Capture the cell that displays the provided text and extract its [x, y] central coordinate. 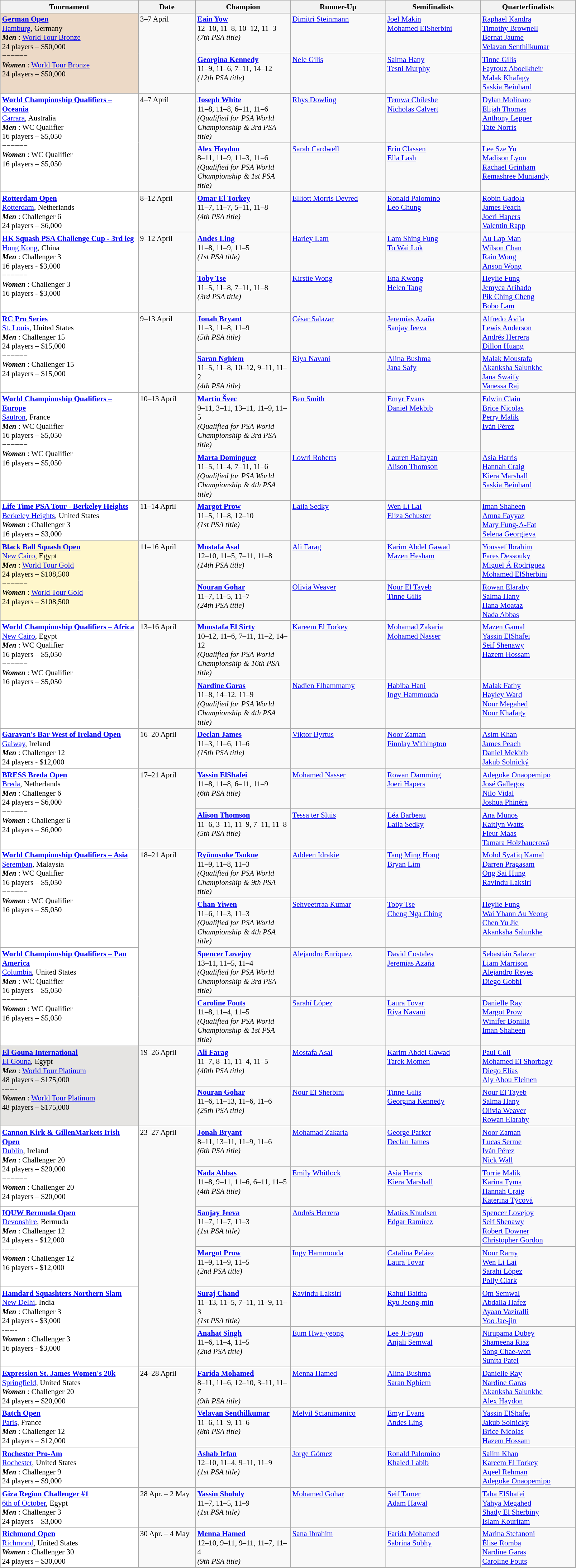
Nour El Tayeb Salma Hany Olivia Weaver Rowan Elaraby [528, 1106]
Noor Zaman Finnlay Withington [433, 748]
Salma Hany Tesni Murphy [433, 73]
Adegoke Onaopemipo José Gallegos Nilo Vidal Joshua Phinéra [528, 788]
Jeremías Azaña Sanjay Jeeva [433, 332]
Quarterfinalists [528, 6]
Joel Makin Mohamed ElSherbini [433, 33]
Taha ElShafei Yahya Megahed Shady El Sherbiny Islam Kouritam [528, 1507]
Temwa Chileshe Nicholas Calvert [433, 118]
Jonah Bryant11–3, 11–8, 11–9(5th PSA title) [243, 332]
Martin Švec9–11, 3–11, 13–11, 11–9, 11–5(Qualified for PSA World Championship & 3rd PSA title) [243, 422]
Malak Moustafa Akanksha Salunkhe Jana Swaify Vanessa Raj [528, 373]
Ana Munos Kaitlyn Watts Fleur Maas Tamara Holzbauerová [528, 829]
Asim Khan James Peach Daniel Mekbib Jakub Solnický [528, 748]
Lee Ji-hyun Anjali Semwal [433, 1347]
Mohamad Zakaria Mohamed Nasser [433, 650]
Mohamed Nasser [338, 788]
Yassin ElShafei Jakub Solnický Brice Nicolas Hazem Hossam [528, 1427]
Ingy Hammouda [338, 1267]
Anahat Singh11–6, 11–4, 11–5(2nd PSA title) [243, 1347]
Yassin Shohdy11–7, 11–5, 11–9(1st PSA title) [243, 1507]
Salim Khan Kareem El Torkey Aqeel Rehman Adegoke Onaopemipo [528, 1467]
Erin Classen Ella Lash [433, 167]
El Gouna International El Gouna, Egypt Men : World Tour Platinum48 players – $175,000------ Women : World Tour Platinum48 players – $175,000 [70, 1086]
Nardine Garas11–8, 14–12, 11–9(Qualified for PSA World Championship & 4th PSA title) [243, 704]
Rahul Baitha Ryu Jeong-min [433, 1307]
Nour El Sherbini [338, 1106]
24–28 April [167, 1427]
Sarahí López [338, 1021]
Tinne Gilis Fayrouz Aboelkheir Malak Khafagy Saskia Beinhard [528, 73]
Viktor Byrtus [338, 748]
HK Squash PSA Challenge Cup - 3rd leg Hong Kong, China Men : Challenger 316 players - $3,000−−−−−− Women : Challenger 316 players - $3,000 [70, 272]
Nada Abbas11–8, 9–11, 11–6, 6–11, 11–5(4th PSA title) [243, 1186]
IQUW Bermuda Open Devonshire, Bermuda Men : Challenger 1224 players - $12,000------ Women : Challenger 1216 players - $12,000 [70, 1247]
Ben Smith [338, 422]
Suraj Chand11–13, 11–5, 7–11, 11–9, 11–3(1st PSA title) [243, 1307]
Alfredo Ávila Lewis Anderson Andrés Herrera Dillon Huang [528, 332]
Champion [243, 6]
César Salazar [338, 332]
Danielle Ray Margot Prow Winifer Bonilla Iman Shaheen [528, 1021]
Georgina Kennedy11–9, 11–6, 7–11, 14–12(12th PSA title) [243, 73]
BRESS Breda Open Breda, Netherlands Men : Challenger 624 players – $6,000−−−−−− Women : Challenger 624 players – $6,000 [70, 809]
Ronald Palomino Leo Chung [433, 212]
Torrie Malik Karina Tyma Hannah Craig Katerina Týcová [528, 1186]
Mostafa Asal [338, 1066]
Ronald Palomino Khaled Labib [433, 1467]
Emily Whitlock [338, 1186]
Iman Shaheen Amna Fayyaz Mary Fung-A-Fat Selena Georgieva [528, 520]
Lowri Roberts [338, 475]
Andrés Herrera [338, 1227]
Kareem El Torkey [338, 650]
German Open Hamburg, Germany Men : World Tour Bronze24 players – $50,000−−−−−− Women : World Tour Bronze24 players – $50,000 [70, 53]
Lam Shing Fung To Wai Lok [433, 252]
Wen Li Lai Eliza Schuster [433, 520]
Menna Hamed12–10, 9–11, 9–11, 11–7, 11–4(9th PSA title) [243, 1548]
Tessa ter Sluis [338, 829]
Ryūnosuke Tsukue11–9, 11–8, 11–3(Qualified for PSA World Championship & 9th PSA title) [243, 873]
Nour El Tayeb Tinne Gilis [433, 601]
3–7 April [167, 53]
13–16 April [167, 674]
Alex Haydon8–11, 11–9, 11–3, 11–6(Qualified for PSA World Championship & 1st PSA title) [243, 167]
17–21 April [167, 809]
Velavan Senthilkumar11–6, 11–9, 11–6(8th PSA title) [243, 1427]
Au Lap Man Wilson Chan Rain Wong Anson Wong [528, 252]
Mohamed Gohar [338, 1507]
Eain Yow12–10, 11–8, 10–12, 11–3(7th PSA title) [243, 33]
Melvil Scianimanico [338, 1427]
RC Pro Series St. Louis, United States Men : Challenger 1524 players – $15,000−−−−−− Women : Challenger 1524 players – $15,000 [70, 352]
Habiba Hani Ingy Hammouda [433, 704]
Karim Abdel Gawad Mazen Hesham [433, 560]
18–21 April [167, 947]
10–13 April [167, 446]
Spencer Lovejoy Seif Shenawy Robert Downer Christopher Gordon [528, 1227]
Caroline Fouts11–8, 11–4, 11–5(Qualified for PSA World Championship & 1st PSA title) [243, 1021]
4–7 April [167, 143]
Jorge Gómez [338, 1467]
Ali Farag11–7, 8–11, 11–4, 11–5(40th PSA title) [243, 1066]
Spencer Lovejoy13–11, 11–5, 11–4(Qualified for PSA World Championship & 3rd PSA title) [243, 972]
Alison Thomson11–6, 3–11, 11–9, 7–11, 11–8(5th PSA title) [243, 829]
Semifinalists [433, 6]
Malak Fathy Hayley Ward Nour Megahed Nour Khafagy [528, 704]
Menna Hamed [338, 1387]
Rowan Elaraby Salma Hany Hana Moataz Nada Abbas [528, 601]
Nour Ramy Wen Li Lai Sarahí López Polly Clark [528, 1267]
Nirupama Dubey Shameena Riaz Song Chae-won Sunita Patel [528, 1347]
28 Apr. – 2 May [167, 1507]
Andes Ling11–8, 11–9, 11–5(1st PSA title) [243, 252]
Eum Hwa-yeong [338, 1347]
Toby Tse11–5, 11–8, 7–11, 11–8(3rd PSA title) [243, 292]
11–14 April [167, 520]
Robin Gadola James Peach Joeri Hapers Valentin Rapp [528, 212]
Chan Yiwen11–6, 11–3, 11–3(Qualified for PSA World Championship & 4th PSA title) [243, 923]
Ravindu Laksiri [338, 1307]
Ashab Irfan12–10, 11–4, 9–11, 11–9(1st PSA title) [243, 1467]
Rowan Damming Joeri Hapers [433, 788]
Nouran Gohar11–6, 11–13, 11–6, 11–6(25th PSA title) [243, 1106]
Tournament [70, 6]
Heylie Fung Wai Yhann Au Yeong Chen Yu Jie Akanksha Salunkhe [528, 923]
Lauren Baltayan Alison Thomson [433, 475]
Catalina Peláez Laura Tovar [433, 1267]
Alina Bushma Jana Safy [433, 373]
8–12 April [167, 212]
Farida Mohamed Sabrina Sobhy [433, 1548]
Margot Prow11–9, 11–9, 11–5(2nd PSA title) [243, 1267]
Toby Tse Cheng Nga Ching [433, 923]
Date [167, 6]
Raphael Kandra Timothy Brownell Bernat Jaume Velavan Senthilkumar [528, 33]
23–27 April [167, 1247]
Lee Sze Yu Madison Lyon Rachael Grinham Remashree Muniandy [528, 167]
Expression St. James Women's 20k Springfield, United States Women : Challenger 2024 players – $20,000 [70, 1387]
Marta Domínguez11–5, 11–4, 7–11, 11–6(Qualified for PSA World Championship & 4th PSA title) [243, 475]
Mohd Syafiq Kamal Darren Pragasam Ong Sai Hung Ravindu Laksiri [528, 873]
Matías Knudsen Edgar Ramírez [433, 1227]
Cannon Kirk & GillenMarkets Irish Open Dublin, Ireland Men : Challenger 2024 players – $20,000−−−−−− Women : Challenger 2024 players – $20,000 [70, 1166]
Mazen Gamal Yassin ElShafei Seif Shenawy Hazem Hossam [528, 650]
Marina Stefanoni Élise Romba Nardine Garas Caroline Fouts [528, 1548]
Mohamad Zakaria [338, 1146]
Yassin ElShafei11–8, 11–8, 6–11, 11–9(6th PSA title) [243, 788]
30 Apr. – 4 May [167, 1548]
Emyr Evans Daniel Mekbib [433, 422]
Asia Harris Hannah Craig Kiera Marshall Saskia Beinhard [528, 475]
9–13 April [167, 352]
Nele Gilis [338, 73]
Sanjay Jeeva11–7, 11–7, 11–3(1st PSA title) [243, 1227]
Margot Prow11–5, 11–8, 12–10(1st PSA title) [243, 520]
Life Time PSA Tour - Berkeley Heights Berkeley Heights, United States Women : Challenger 316 players – $3,000 [70, 520]
Edwin Clain Brice Nicolas Perry Malik Iván Pérez [528, 422]
Richmond Open Richmond, United States Women : Challenger 3024 players – $30,000 [70, 1548]
Kirstie Wong [338, 292]
11–16 April [167, 581]
World Championship Qualifiers – Africa New Cairo, Egypt Men : WC Qualifier16 players – $5,050−−−−−− Women : WC Qualifier16 players – $5,050 [70, 674]
Alina Bushma Saran Nghiem [433, 1387]
Alejandro Enríquez [338, 972]
Saran Nghiem11–5, 11–8, 10–12, 9–11, 11–2(4th PSA title) [243, 373]
Runner-Up [338, 6]
Laila Sedky [338, 520]
Rhys Dowling [338, 118]
16–20 April [167, 748]
Sarah Cardwell [338, 167]
Rochester Pro-Am Rochester, United States Men : Challenger 924 players – $9,000 [70, 1467]
Dylan Molinaro Elijah Thomas Anthony Lepper Tate Norris [528, 118]
Emyr Evans Andes Ling [433, 1427]
Asia Harris Kiera Marshall [433, 1186]
Ena Kwong Helen Tang [433, 292]
Joseph White11–8, 11–8, 6–11, 11–6(Qualified for PSA World Championship & 3rd PSA title) [243, 118]
World Championship Qualifiers – Europe Sautron, France Men : WC Qualifier16 players – $5,050−−−−−− Women : WC Qualifier16 players – $5,050 [70, 446]
Youssef Ibrahim Fares Dessouky Miguel Á Rodríguez Mohamed ElSherbini [528, 560]
Elliott Morris Devred [338, 212]
Paul Coll Mohamed El Shorbagy Diego Elías Aly Abou Eleinen [528, 1066]
Léa Barbeau Laila Sedky [433, 829]
David Costales Jeremías Azaña [433, 972]
Heylie Fung Jemyca Aribado Pik Ching Cheng Bobo Lam [528, 292]
Dimitri Steinmann [338, 33]
Tang Ming Hong Bryan Lim [433, 873]
Rotterdam Open Rotterdam, Netherlands Men : Challenger 624 players – $6,000 [70, 212]
Hamdard Squashters Northern Slam New Delhi, India Men : Challenger 324 players - $3,000------ Women : Challenger 316 players - $3,000 [70, 1327]
Om Semwal Abdalla Hafez Ayaan Vaziralli Yoo Jae-jin [528, 1307]
Karim Abdel Gawad Tarek Momen [433, 1066]
Sebastián Salazar Liam Marrison Alejandro Reyes Diego Gobbi [528, 972]
Seif Tamer Adam Hawal [433, 1507]
World Championship Qualifiers – Asia Seremban, Malaysia Men : WC Qualifier16 players – $5,050−−−−−− Women : WC Qualifier16 players – $5,050 [70, 898]
Danielle Ray Nardine Garas Akanksha Salunkhe Alex Haydon [528, 1387]
Addeen Idrakie [338, 873]
Jonah Bryant8–11, 13–11, 11–9, 11–6(6th PSA title) [243, 1146]
George Parker Declan James [433, 1146]
World Championship Qualifiers – Oceania Carrara, Australia Men : WC Qualifier16 players – $5,050−−−−−− Women : WC Qualifier16 players – $5,050 [70, 143]
Black Ball Squash Open New Cairo, Egypt Men : World Tour Gold24 players – $108,500−−−−−− Women : World Tour Gold24 players – $108,500 [70, 581]
Noor Zaman Lucas Serme Iván Pérez Nick Wall [528, 1146]
Nadien Elhammamy [338, 704]
19–26 April [167, 1086]
9–12 April [167, 272]
Tinne Gilis Georgina Kennedy [433, 1106]
Omar El Torkey11–7, 11–7, 5–11, 11–8(4th PSA title) [243, 212]
Mostafa Asal12–10, 11–5, 7–11, 11–8(14th PSA title) [243, 560]
Farida Mohamed8–11, 11–6, 12–10, 3–11, 11–7(9th PSA title) [243, 1387]
Declan James11–3, 11–6, 11–6(15th PSA title) [243, 748]
Giza Region Challenger #1 6th of October, Egypt Men : Challenger 324 players – $3,000 [70, 1507]
Garavan's Bar West of Ireland Open Galway, Ireland Men : Challenger 1224 players - $12,000 [70, 748]
Laura Tovar Riya Navani [433, 1021]
Sana Ibrahim [338, 1548]
Batch Open Paris, France Men : Challenger 1224 players – $12,000 [70, 1427]
Ali Farag [338, 560]
Sehveetrraa Kumar [338, 923]
Nouran Gohar11–7, 11–5, 11–7(24th PSA title) [243, 601]
Olivia Weaver [338, 601]
Harley Lam [338, 252]
Moustafa El Sirty10–12, 11–6, 7–11, 11–2, 14–12(Qualified for PSA World Championship & 16th PSA title) [243, 650]
Riya Navani [338, 373]
